Pinpoint the cell where the given text exists, returning its (X, Y) midpoint coordinate. 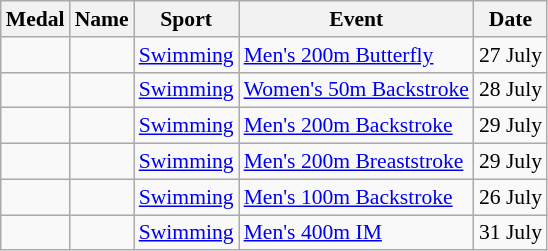
Men's 200m Butterfly (356, 55)
28 July (510, 90)
Men's 100m Backstroke (356, 197)
Name (102, 19)
Date (510, 19)
Women's 50m Backstroke (356, 90)
Sport (186, 19)
Event (356, 19)
Medal (36, 19)
Men's 200m Breaststroke (356, 162)
Men's 200m Backstroke (356, 126)
26 July (510, 197)
Men's 400m IM (356, 233)
27 July (510, 55)
31 July (510, 233)
